Capture the cell that displays the provided text and extract its [X, Y] central coordinate. 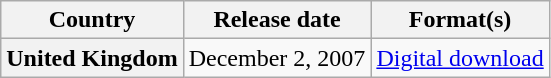
Format(s) [460, 20]
Country [92, 20]
United Kingdom [92, 58]
Release date [277, 20]
December 2, 2007 [277, 58]
Digital download [460, 58]
